Identify which cell holds the provided text, then report its (X, Y) central coordinate. 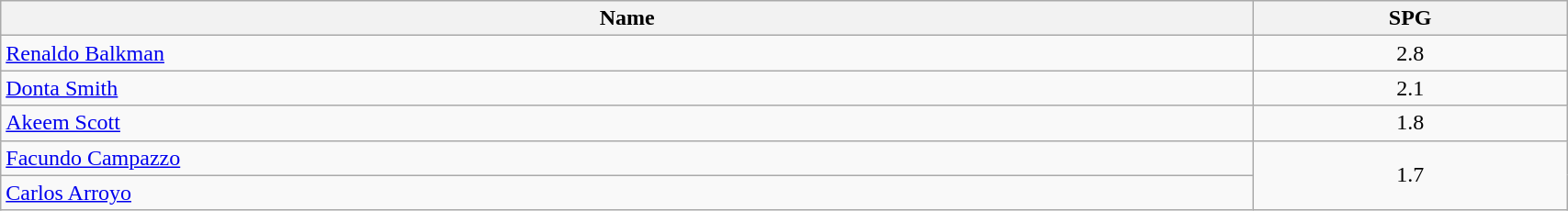
2.1 (1411, 88)
2.8 (1411, 53)
Renaldo Balkman (627, 53)
1.7 (1411, 175)
Akeem Scott (627, 123)
Donta Smith (627, 88)
1.8 (1411, 123)
Facundo Campazzo (627, 158)
SPG (1411, 18)
Name (627, 18)
Carlos Arroyo (627, 193)
